Output the (X, Y) coordinate of the center of the cell containing the given text.  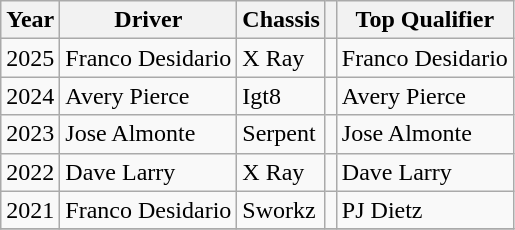
Year (30, 20)
Serpent (281, 134)
2022 (30, 172)
Sworkz (281, 210)
PJ Dietz (424, 210)
Chassis (281, 20)
Igt8 (281, 96)
Top Qualifier (424, 20)
Driver (148, 20)
2023 (30, 134)
2021 (30, 210)
2025 (30, 58)
2024 (30, 96)
